Pinpoint the cell where the given text exists, returning its [X, Y] midpoint coordinate. 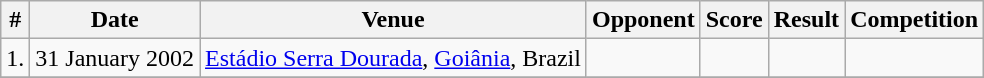
Date [115, 20]
# [16, 20]
Estádio Serra Dourada, Goiânia, Brazil [394, 58]
Opponent [643, 20]
Score [734, 20]
Venue [394, 20]
Result [806, 20]
31 January 2002 [115, 58]
Competition [914, 20]
1. [16, 58]
